Search for the cell housing the specified text and yield its (x, y) center coordinate. 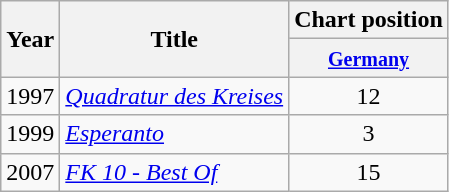
FK 10 - Best Of (174, 172)
Year (30, 39)
3 (369, 134)
Title (174, 39)
12 (369, 96)
2007 (30, 172)
Quadratur des Kreises (174, 96)
15 (369, 172)
1997 (30, 96)
1999 (30, 134)
Germany (369, 58)
Chart position (369, 20)
Esperanto (174, 134)
